Return the [x, y] coordinate for the center point of the cell that contains the specified text.  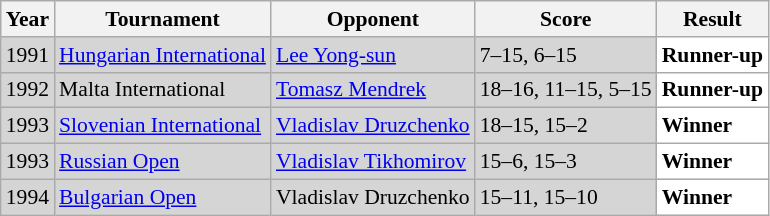
Score [566, 19]
Result [712, 19]
Russian Open [162, 162]
1991 [28, 55]
18–16, 11–15, 5–15 [566, 90]
Year [28, 19]
Vladislav Tikhomirov [373, 162]
15–6, 15–3 [566, 162]
18–15, 15–2 [566, 126]
Malta International [162, 90]
1994 [28, 197]
15–11, 15–10 [566, 197]
Bulgarian Open [162, 197]
7–15, 6–15 [566, 55]
Slovenian International [162, 126]
Lee Yong-sun [373, 55]
Hungarian International [162, 55]
1992 [28, 90]
Tomasz Mendrek [373, 90]
Opponent [373, 19]
Tournament [162, 19]
